For the text-containing cell, return its midpoint in (x, y) coordinate format. 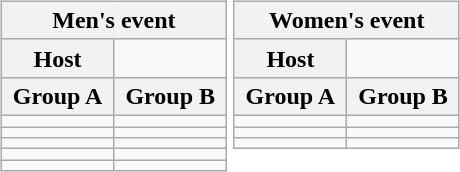
Women's event (346, 20)
Men's event (114, 20)
